Provide the [X, Y] coordinate of the cell's center where the given text is located.  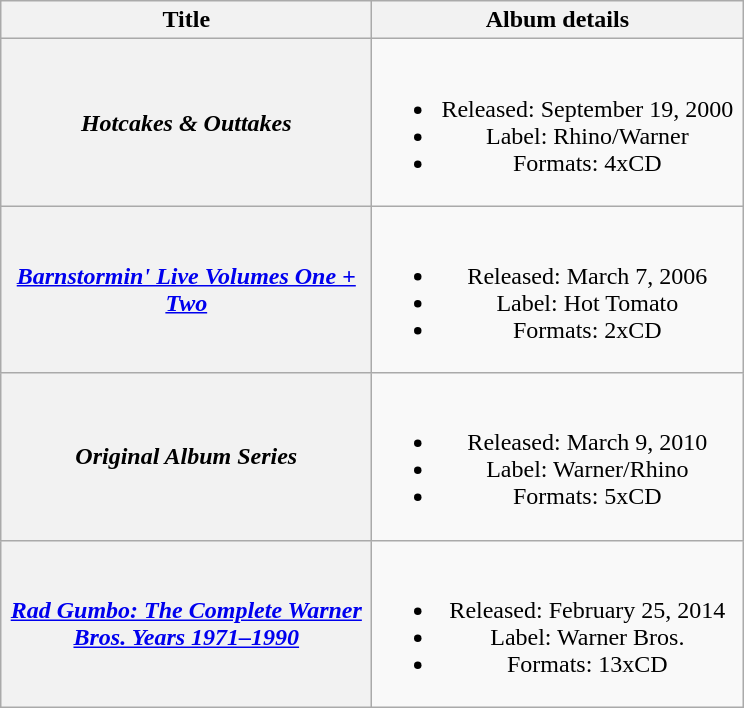
Released: September 19, 2000Label: Rhino/WarnerFormats: 4xCD [558, 122]
Released: March 9, 2010Label: Warner/RhinoFormats: 5xCD [558, 456]
Hotcakes & Outtakes [186, 122]
Album details [558, 20]
Released: February 25, 2014Label: Warner Bros.Formats: 13xCD [558, 624]
Rad Gumbo: The Complete Warner Bros. Years 1971–1990 [186, 624]
Barnstormin' Live Volumes One + Two [186, 290]
Released: March 7, 2006Label: Hot TomatoFormats: 2xCD [558, 290]
Original Album Series [186, 456]
Title [186, 20]
